Scan for the cell matching the given text and deliver its (X, Y) coordinate at center. 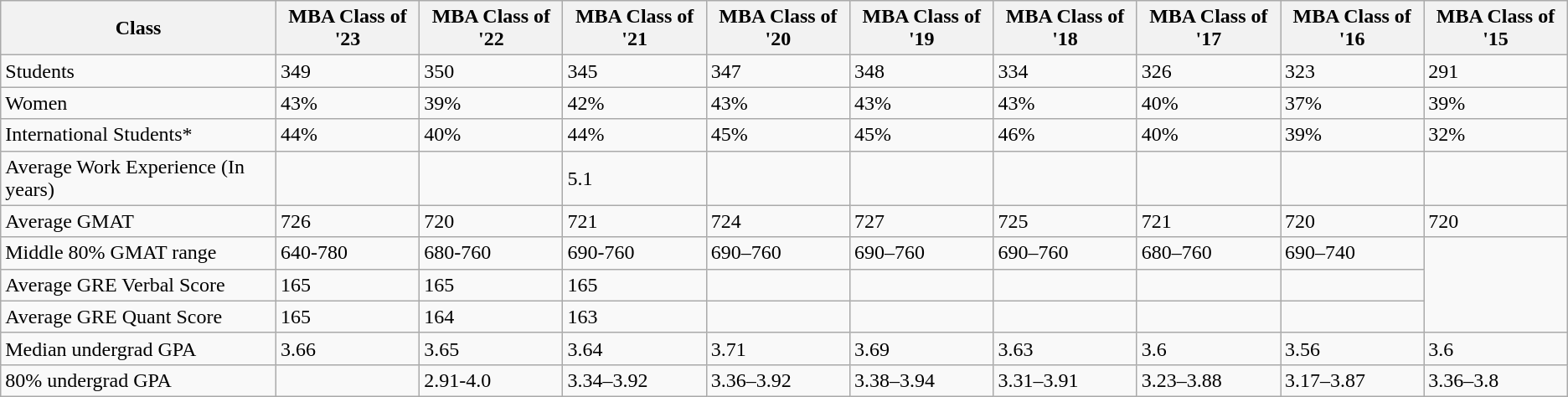
724 (777, 221)
3.63 (1065, 348)
MBA Class of '18 (1065, 28)
3.71 (777, 348)
680–760 (1208, 253)
727 (921, 221)
46% (1065, 135)
Average GRE Verbal Score (139, 285)
International Students* (139, 135)
Middle 80% GMAT range (139, 253)
323 (1352, 71)
MBA Class of '21 (635, 28)
680-760 (491, 253)
640-780 (347, 253)
37% (1352, 103)
3.34–3.92 (635, 380)
Women (139, 103)
Median undergrad GPA (139, 348)
MBA Class of '16 (1352, 28)
Average Work Experience (In years) (139, 178)
291 (1496, 71)
3.69 (921, 348)
726 (347, 221)
345 (635, 71)
326 (1208, 71)
725 (1065, 221)
690-760 (635, 253)
32% (1496, 135)
164 (491, 317)
3.38–3.94 (921, 380)
3.66 (347, 348)
2.91-4.0 (491, 380)
3.64 (635, 348)
334 (1065, 71)
42% (635, 103)
349 (347, 71)
MBA Class of '22 (491, 28)
MBA Class of '17 (1208, 28)
3.17–3.87 (1352, 380)
MBA Class of '19 (921, 28)
MBA Class of '23 (347, 28)
3.36–3.8 (1496, 380)
Average GRE Quant Score (139, 317)
5.1 (635, 178)
3.23–3.88 (1208, 380)
3.36–3.92 (777, 380)
80% undergrad GPA (139, 380)
690–740 (1352, 253)
Average GMAT (139, 221)
3.56 (1352, 348)
Class (139, 28)
Students (139, 71)
MBA Class of '15 (1496, 28)
348 (921, 71)
3.65 (491, 348)
3.31–3.91 (1065, 380)
MBA Class of '20 (777, 28)
350 (491, 71)
347 (777, 71)
163 (635, 317)
